Identify which cell holds the provided text, then report its [X, Y] central coordinate. 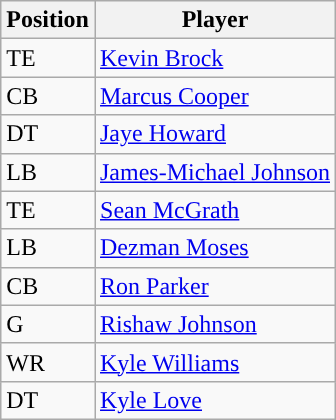
Player [214, 20]
Ron Parker [214, 286]
Kevin Brock [214, 58]
Marcus Cooper [214, 96]
Dezman Moses [214, 248]
WR [48, 362]
G [48, 324]
Kyle Love [214, 400]
Jaye Howard [214, 134]
James-Michael Johnson [214, 172]
Kyle Williams [214, 362]
Sean McGrath [214, 210]
Position [48, 20]
Rishaw Johnson [214, 324]
